For the text-containing cell, return its midpoint in [X, Y] coordinate format. 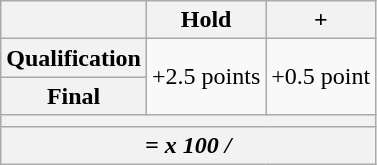
+0.5 point [321, 77]
= x 100 / [188, 145]
Final [74, 96]
Qualification [74, 58]
+2.5 points [206, 77]
Hold [206, 20]
+ [321, 20]
